Return [X, Y] of the center of cell containing provided text 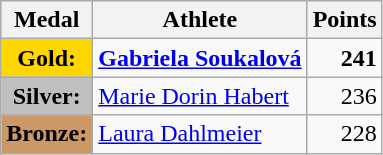
Medal [47, 20]
Gabriela Soukalová [200, 58]
Laura Dahlmeier [200, 134]
228 [344, 134]
Marie Dorin Habert [200, 96]
Points [344, 20]
Bronze: [47, 134]
Silver: [47, 96]
Athlete [200, 20]
241 [344, 58]
236 [344, 96]
Gold: [47, 58]
